Scan for the cell matching the given text and deliver its [X, Y] coordinate at center. 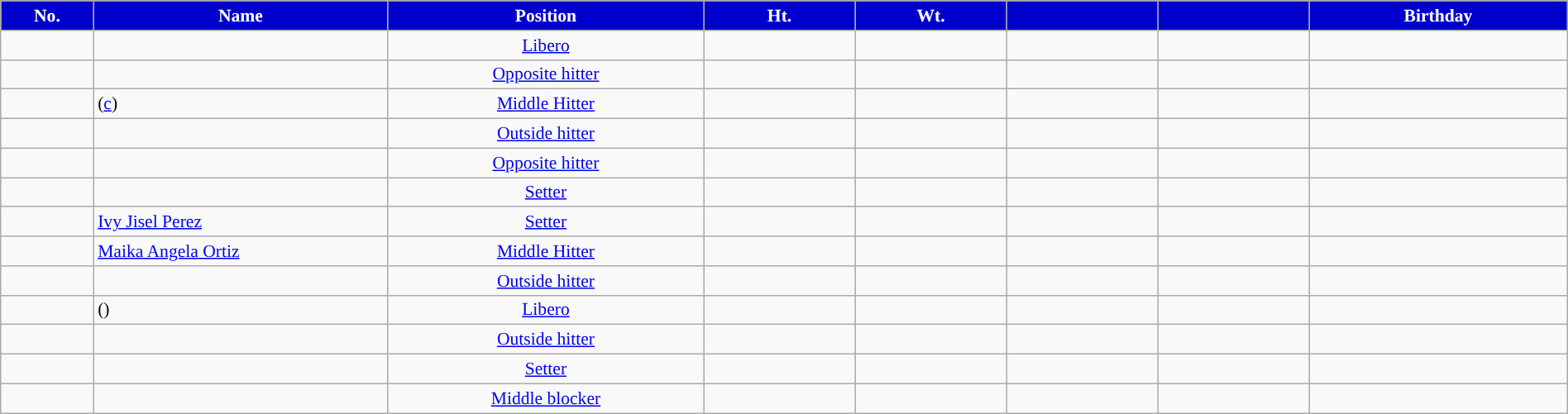
Maika Angela Ortiz [241, 251]
No. [47, 16]
Birthday [1439, 16]
Wt. [931, 16]
Ht. [779, 16]
Position [546, 16]
() [241, 310]
Name [241, 16]
Middle blocker [546, 398]
(c) [241, 104]
Ivy Jisel Perez [241, 222]
